Provide the [X, Y] coordinate of the cell's center where the given text is located.  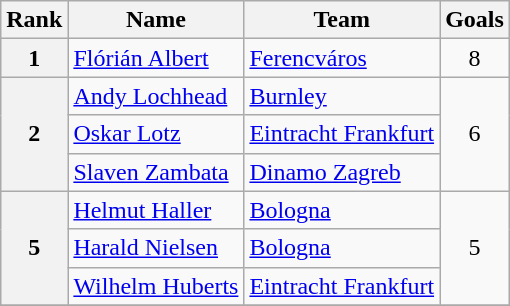
Slaven Zambata [156, 172]
6 [475, 134]
Wilhelm Huberts [156, 286]
Rank [34, 20]
Goals [475, 20]
Ferencváros [342, 58]
8 [475, 58]
1 [34, 58]
2 [34, 134]
Helmut Haller [156, 210]
Flórián Albert [156, 58]
Team [342, 20]
Harald Nielsen [156, 248]
Andy Lochhead [156, 96]
Oskar Lotz [156, 134]
Dinamo Zagreb [342, 172]
Burnley [342, 96]
Name [156, 20]
